Extract the (X, Y) coordinate from the center of the cell holding the provided text.  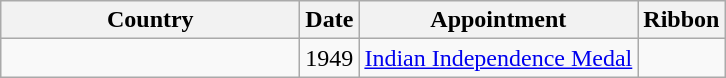
Appointment (498, 20)
Ribbon (682, 20)
1949 (330, 58)
Date (330, 20)
Country (150, 20)
Indian Independence Medal (498, 58)
